Return the [x, y] coordinate for the center point of the cell that contains the specified text.  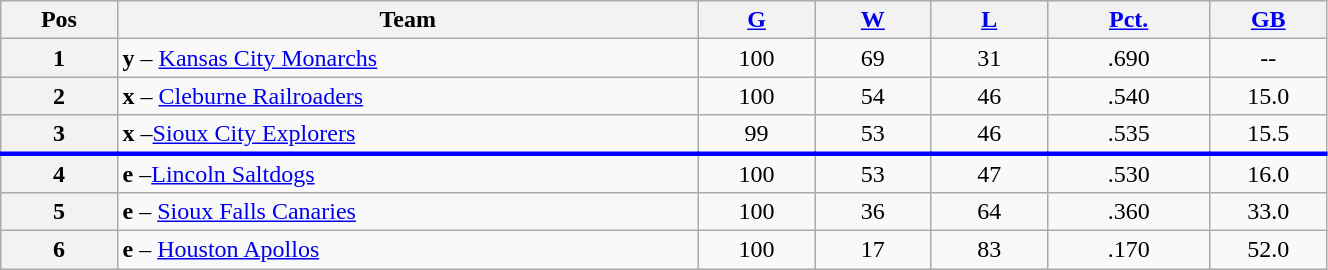
GB [1268, 20]
.535 [1128, 134]
Pct. [1128, 20]
3 [59, 134]
-- [1268, 58]
Team [408, 20]
.690 [1128, 58]
x – Cleburne Railroaders [408, 96]
16.0 [1268, 173]
64 [989, 212]
e – Houston Apollos [408, 250]
G [756, 20]
Pos [59, 20]
36 [873, 212]
5 [59, 212]
.170 [1128, 250]
17 [873, 250]
.360 [1128, 212]
L [989, 20]
.540 [1128, 96]
e – Sioux Falls Canaries [408, 212]
W [873, 20]
e –Lincoln Saltdogs [408, 173]
1 [59, 58]
54 [873, 96]
69 [873, 58]
52.0 [1268, 250]
31 [989, 58]
.530 [1128, 173]
83 [989, 250]
y – Kansas City Monarchs [408, 58]
4 [59, 173]
33.0 [1268, 212]
47 [989, 173]
99 [756, 134]
x –Sioux City Explorers [408, 134]
6 [59, 250]
15.5 [1268, 134]
2 [59, 96]
15.0 [1268, 96]
